Pinpoint the cell where the given text exists, returning its (x, y) midpoint coordinate. 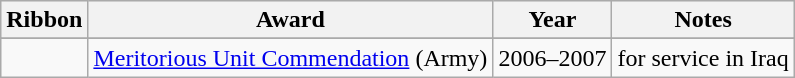
Award (290, 20)
Year (552, 20)
2006–2007 (552, 58)
Meritorious Unit Commendation (Army) (290, 58)
for service in Iraq (703, 58)
Ribbon (44, 20)
Notes (703, 20)
